Search for the cell housing the specified text and yield its (x, y) center coordinate. 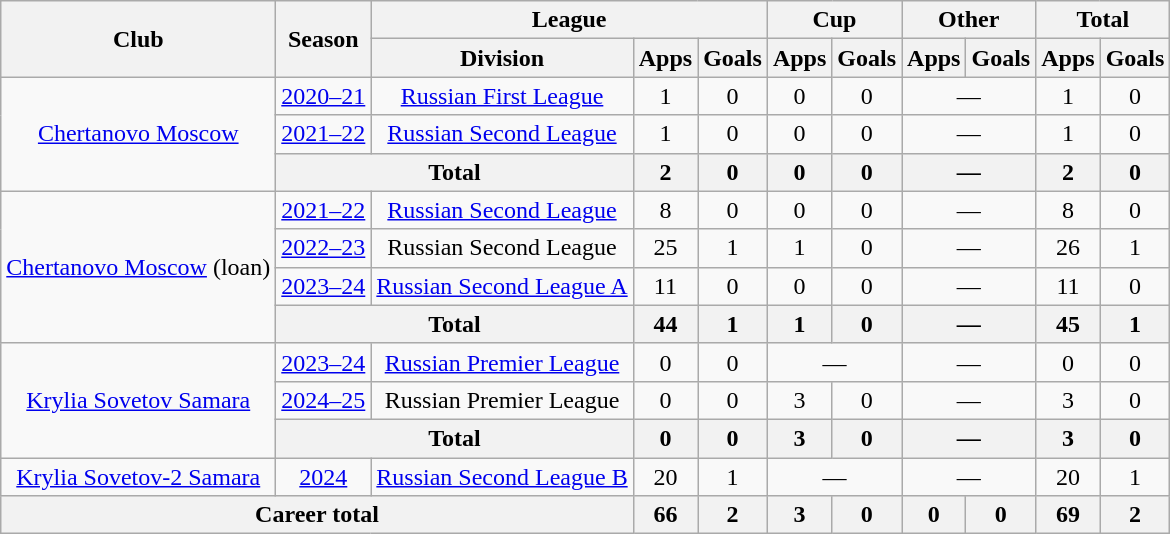
Krylia Sovetov-2 Samara (138, 477)
League (570, 20)
Russian First League (502, 96)
Chertanovo Moscow (loan) (138, 267)
Other (969, 20)
26 (1068, 248)
Cup (834, 20)
66 (665, 515)
2022–23 (324, 248)
Chertanovo Moscow (138, 134)
2024 (324, 477)
Russian Second League B (502, 477)
Career total (317, 515)
Club (138, 39)
45 (1068, 324)
44 (665, 324)
2020–21 (324, 96)
Season (324, 39)
2024–25 (324, 400)
Krylia Sovetov Samara (138, 400)
Russian Second League A (502, 286)
25 (665, 248)
69 (1068, 515)
Division (502, 58)
